Determine the (x, y) coordinate at the center of the cell enclosing the given text.  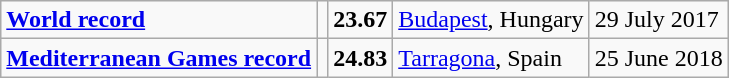
Mediterranean Games record (159, 58)
24.83 (360, 58)
25 June 2018 (658, 58)
Tarragona, Spain (491, 58)
29 July 2017 (658, 20)
Budapest, Hungary (491, 20)
23.67 (360, 20)
World record (159, 20)
